Locate the cell with the specified text and output its (X, Y) center coordinate. 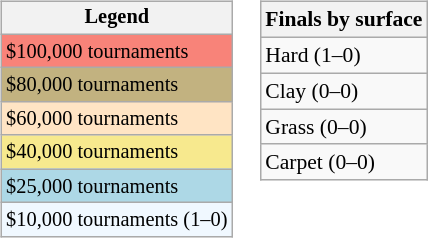
Legend (116, 18)
$40,000 tournaments (116, 152)
$80,000 tournaments (116, 85)
$10,000 tournaments (1–0) (116, 220)
Carpet (0–0) (344, 162)
Finals by surface (344, 20)
Clay (0–0) (344, 91)
$100,000 tournaments (116, 51)
$25,000 tournaments (116, 186)
$60,000 tournaments (116, 119)
Hard (1–0) (344, 55)
Grass (0–0) (344, 127)
